Capture the cell that displays the provided text and extract its (X, Y) central coordinate. 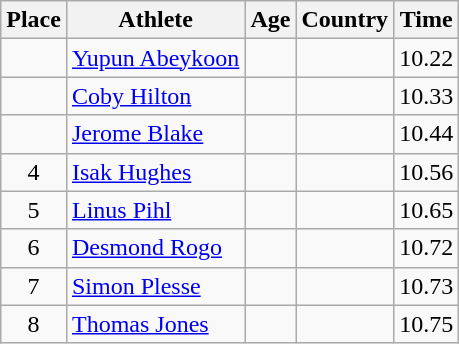
Yupun Abeykoon (155, 58)
Simon Plesse (155, 286)
10.75 (426, 324)
Age (270, 20)
7 (34, 286)
10.72 (426, 248)
8 (34, 324)
Desmond Rogo (155, 248)
Country (345, 20)
10.33 (426, 96)
Isak Hughes (155, 172)
5 (34, 210)
10.22 (426, 58)
Linus Pihl (155, 210)
Athlete (155, 20)
4 (34, 172)
Time (426, 20)
Jerome Blake (155, 134)
10.56 (426, 172)
10.65 (426, 210)
10.44 (426, 134)
6 (34, 248)
Place (34, 20)
10.73 (426, 286)
Thomas Jones (155, 324)
Coby Hilton (155, 96)
